Scan for the cell matching the given text and deliver its [X, Y] coordinate at center. 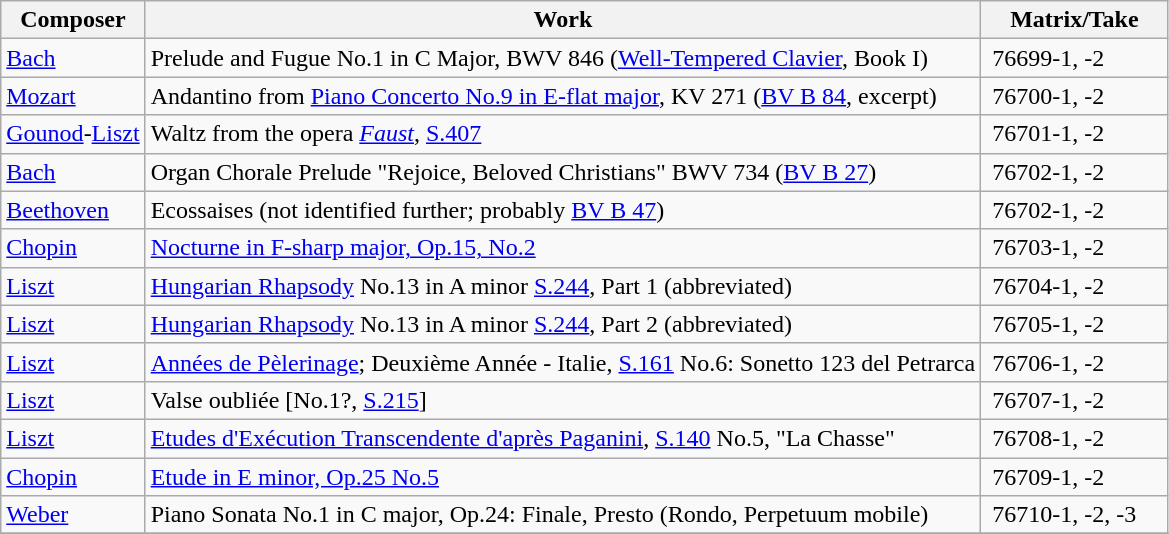
Etude in E minor, Op.25 No.5 [563, 477]
Prelude and Fugue No.1 in C Major, BWV 846 (Well-Tempered Clavier, Book I) [563, 58]
Beethoven [73, 210]
Valse oubliée [No.1?, S.215] [563, 400]
Organ Chorale Prelude "Rejoice, Beloved Christians" BWV 734 (BV B 27) [563, 172]
76710-1, -2, -3 [1075, 515]
Etudes d'Exécution Transcendente d'après Paganini, S.140 No.5, "La Chasse" [563, 438]
Piano Sonata No.1 in C major, Op.24: Finale, Presto (Rondo, Perpetuum mobile) [563, 515]
Composer [73, 20]
Hungarian Rhapsody No.13 in A minor S.244, Part 2 (abbreviated) [563, 324]
Waltz from the opera Faust, S.407 [563, 134]
76705-1, -2 [1075, 324]
76704-1, -2 [1075, 286]
76703-1, -2 [1075, 248]
Andantino from Piano Concerto No.9 in E-flat major, KV 271 (BV B 84, excerpt) [563, 96]
Matrix/Take [1075, 20]
Hungarian Rhapsody No.13 in A minor S.244, Part 1 (abbreviated) [563, 286]
76706-1, -2 [1075, 362]
76709-1, -2 [1075, 477]
Nocturne in F-sharp major, Op.15, No.2 [563, 248]
76701-1, -2 [1075, 134]
Années de Pèlerinage; Deuxième Année - Italie, S.161 No.6: Sonetto 123 del Petrarca [563, 362]
Ecossaises (not identified further; probably BV B 47) [563, 210]
Mozart [73, 96]
76699-1, -2 [1075, 58]
76708-1, -2 [1075, 438]
76700-1, -2 [1075, 96]
Gounod-Liszt [73, 134]
Work [563, 20]
Weber [73, 515]
76707-1, -2 [1075, 400]
